Extract the [X, Y] coordinate from the center of the cell holding the provided text.  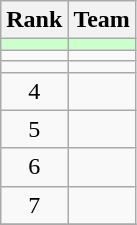
5 [34, 129]
Team [102, 20]
6 [34, 167]
4 [34, 91]
7 [34, 205]
Rank [34, 20]
